Determine the (x, y) coordinate at the center of the cell enclosing the given text.  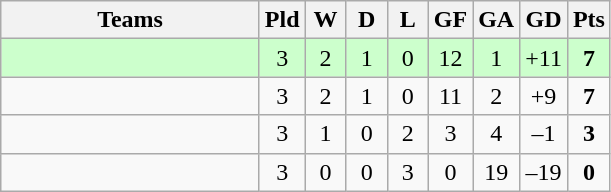
L (408, 20)
+11 (544, 58)
11 (450, 96)
GD (544, 20)
Teams (130, 20)
–19 (544, 172)
W (326, 20)
4 (496, 134)
GF (450, 20)
GA (496, 20)
12 (450, 58)
19 (496, 172)
D (366, 20)
Pld (282, 20)
+9 (544, 96)
Pts (588, 20)
–1 (544, 134)
